Scan for the cell matching the given text and deliver its (X, Y) coordinate at center. 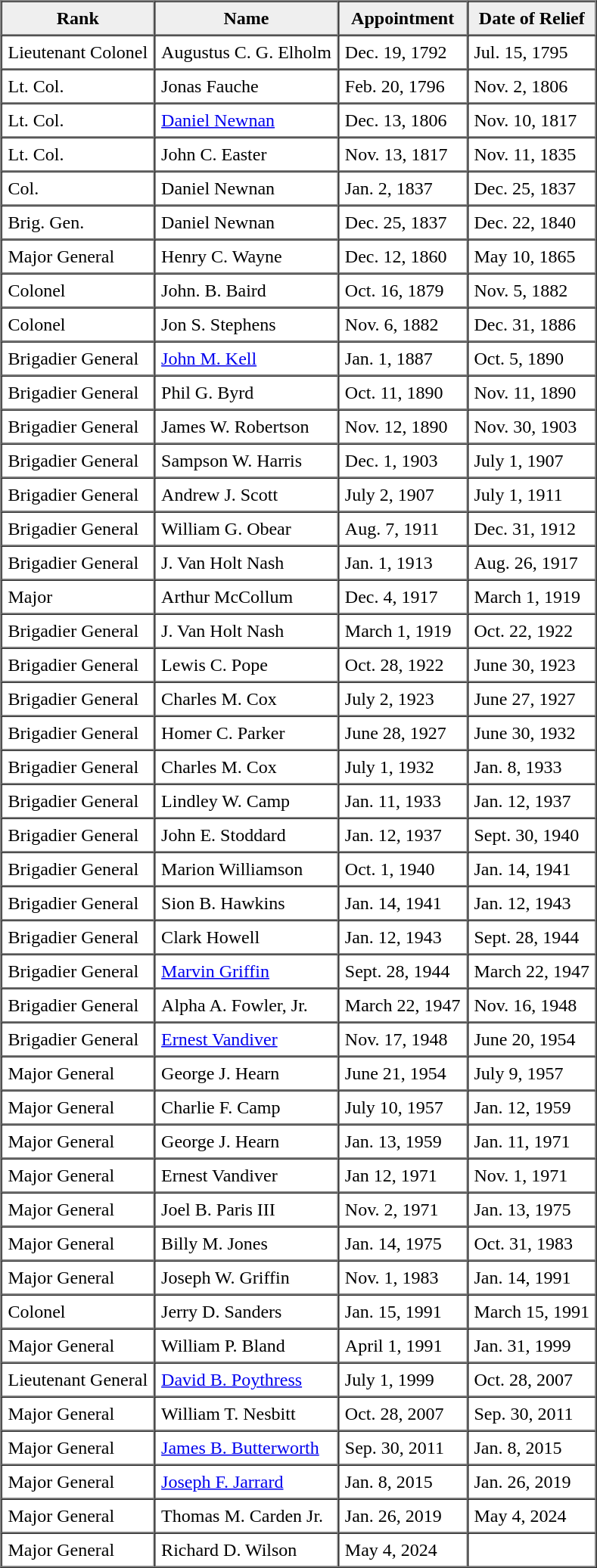
Dec. 22, 1840 (531, 222)
Brig. Gen. (79, 222)
Nov. 17, 1948 (403, 1039)
Oct. 31, 1983 (531, 1244)
William T. Nesbitt (247, 1413)
Lindley W. Camp (247, 800)
July 1, 1911 (531, 495)
July 1, 1907 (531, 460)
July 10, 1957 (403, 1107)
Feb. 20, 1796 (403, 86)
Alpha A. Fowler, Jr. (247, 1004)
Richard D. Wilson (247, 1549)
Jan. 13, 1975 (531, 1209)
Name (247, 18)
Aug. 26, 1917 (531, 563)
Jan. 31, 1999 (531, 1345)
Augustus C. G. Elholm (247, 51)
Nov. 10, 1817 (531, 120)
John. B. Baird (247, 290)
July 9, 1957 (531, 1073)
Lieutenant General (79, 1380)
Dec. 4, 1917 (403, 596)
June 20, 1954 (531, 1039)
Jan. 14, 1991 (531, 1277)
Billy M. Jones (247, 1244)
John M. Kell (247, 359)
Dec. 31, 1886 (531, 324)
Joseph F. Jarrard (247, 1481)
Rank (79, 18)
June 30, 1932 (531, 732)
April 1, 1991 (403, 1345)
Lieutenant Colonel (79, 51)
Thomas M. Carden Jr. (247, 1516)
Jerry D. Sanders (247, 1312)
June 30, 1923 (531, 664)
Dec. 1, 1903 (403, 460)
Jan. 13, 1959 (403, 1141)
Aug. 7, 1911 (403, 528)
Nov. 30, 1903 (531, 427)
Homer C. Parker (247, 732)
Phil G. Byrd (247, 392)
Marvin Griffin (247, 971)
Nov. 2, 1806 (531, 86)
Nov. 11, 1890 (531, 392)
Henry C. Wayne (247, 256)
Arthur McCollum (247, 596)
Jan. 2, 1837 (403, 188)
Sept. 30, 1940 (531, 835)
Jan. 8, 1933 (531, 767)
Oct. 1, 1940 (403, 868)
Jan. 1, 1913 (403, 563)
July 1, 1932 (403, 767)
July 2, 1923 (403, 699)
June 27, 1927 (531, 699)
Nov. 1, 1971 (531, 1175)
James B. Butterworth (247, 1448)
John E. Stoddard (247, 835)
Clark Howell (247, 936)
Dec. 13, 1806 (403, 120)
Nov. 6, 1882 (403, 324)
Lewis C. Pope (247, 664)
Andrew J. Scott (247, 495)
Sampson W. Harris (247, 460)
Dec. 31, 1912 (531, 528)
Jan. 12, 1959 (531, 1107)
Nov. 2, 1971 (403, 1209)
Oct. 11, 1890 (403, 392)
Jan. 11, 1971 (531, 1141)
John C. Easter (247, 154)
Oct. 16, 1879 (403, 290)
Jan 12, 1971 (403, 1175)
Jan. 11, 1933 (403, 800)
Major (79, 596)
Appointment (403, 18)
William P. Bland (247, 1345)
Nov. 1, 1983 (403, 1277)
Nov. 13, 1817 (403, 154)
Col. (79, 188)
July 2, 1907 (403, 495)
Jan. 1, 1887 (403, 359)
Charlie F. Camp (247, 1107)
Jon S. Stephens (247, 324)
Sion B. Hawkins (247, 903)
Nov. 11, 1835 (531, 154)
Oct. 5, 1890 (531, 359)
March 15, 1991 (531, 1312)
Jan. 15, 1991 (403, 1312)
Oct. 22, 1922 (531, 631)
Oct. 28, 1922 (403, 664)
Jonas Fauche (247, 86)
William G. Obear (247, 528)
Dec. 19, 1792 (403, 51)
Marion Williamson (247, 868)
David B. Poythress (247, 1380)
June 21, 1954 (403, 1073)
Dec. 12, 1860 (403, 256)
Nov. 5, 1882 (531, 290)
Jan. 14, 1975 (403, 1244)
Nov. 16, 1948 (531, 1004)
May 10, 1865 (531, 256)
Jul. 15, 1795 (531, 51)
June 28, 1927 (403, 732)
Joseph W. Griffin (247, 1277)
Nov. 12, 1890 (403, 427)
July 1, 1999 (403, 1380)
Joel B. Paris III (247, 1209)
Date of Relief (531, 18)
James W. Robertson (247, 427)
